Search for the cell housing the specified text and yield its [X, Y] center coordinate. 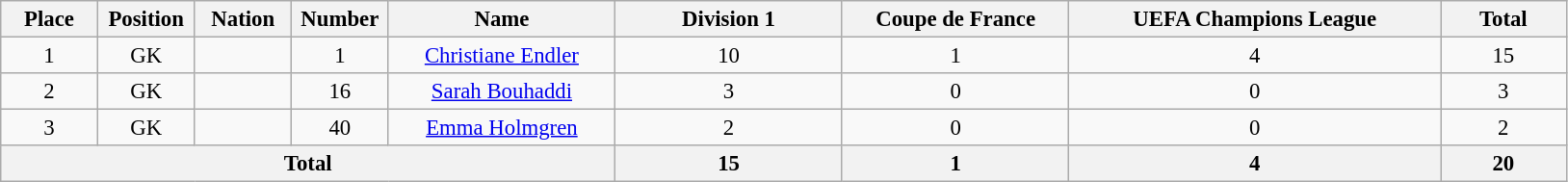
Place [50, 19]
10 [729, 56]
Position [146, 19]
Christiane Endler [502, 56]
16 [341, 91]
Emma Holmgren [502, 128]
40 [341, 128]
Coupe de France [955, 19]
Division 1 [729, 19]
Sarah Bouhaddi [502, 91]
Number [341, 19]
20 [1504, 164]
Nation [243, 19]
Name [502, 19]
UEFA Champions League [1255, 19]
